Output the (X, Y) coordinate of the center of the cell containing the given text.  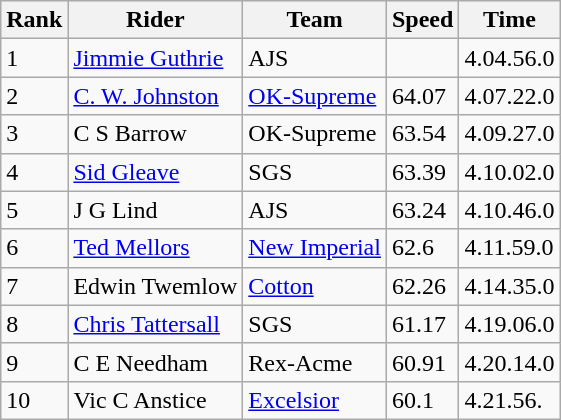
Team (315, 20)
New Imperial (315, 248)
4 (34, 172)
4.19.06.0 (510, 324)
4.04.56.0 (510, 58)
Rider (156, 20)
64.07 (422, 96)
63.54 (422, 134)
C S Barrow (156, 134)
J G Lind (156, 210)
Sid Gleave (156, 172)
60.91 (422, 362)
63.24 (422, 210)
Rank (34, 20)
61.17 (422, 324)
3 (34, 134)
Time (510, 20)
Chris Tattersall (156, 324)
4.07.22.0 (510, 96)
Edwin Twemlow (156, 286)
4.09.27.0 (510, 134)
Speed (422, 20)
4.20.14.0 (510, 362)
9 (34, 362)
8 (34, 324)
4.11.59.0 (510, 248)
4.21.56. (510, 400)
2 (34, 96)
62.26 (422, 286)
6 (34, 248)
4.14.35.0 (510, 286)
5 (34, 210)
Ted Mellors (156, 248)
Cotton (315, 286)
1 (34, 58)
4.10.02.0 (510, 172)
62.6 (422, 248)
60.1 (422, 400)
Excelsior (315, 400)
C E Needham (156, 362)
7 (34, 286)
Rex-Acme (315, 362)
4.10.46.0 (510, 210)
63.39 (422, 172)
10 (34, 400)
Jimmie Guthrie (156, 58)
C. W. Johnston (156, 96)
Vic C Anstice (156, 400)
